Find where the given text appears and provide that cell's center as [X, Y] coordinate. 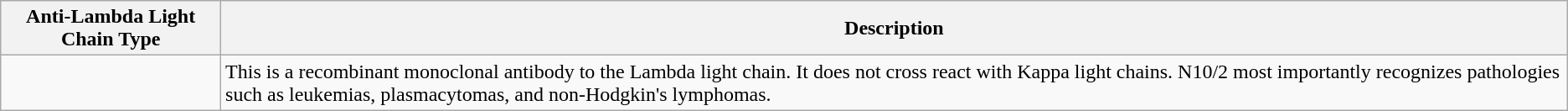
Description [895, 29]
Anti-Lambda Light Chain Type [111, 29]
